Determine the [x, y] coordinate at the center of the cell enclosing the given text.  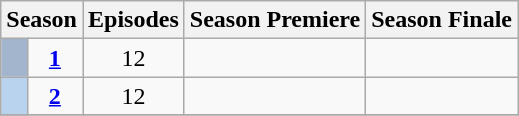
2 [54, 96]
Episodes [133, 20]
Season Premiere [274, 20]
Season [42, 20]
1 [54, 58]
Season Finale [442, 20]
